Provide the (X, Y) coordinate of the cell's center where the given text is located.  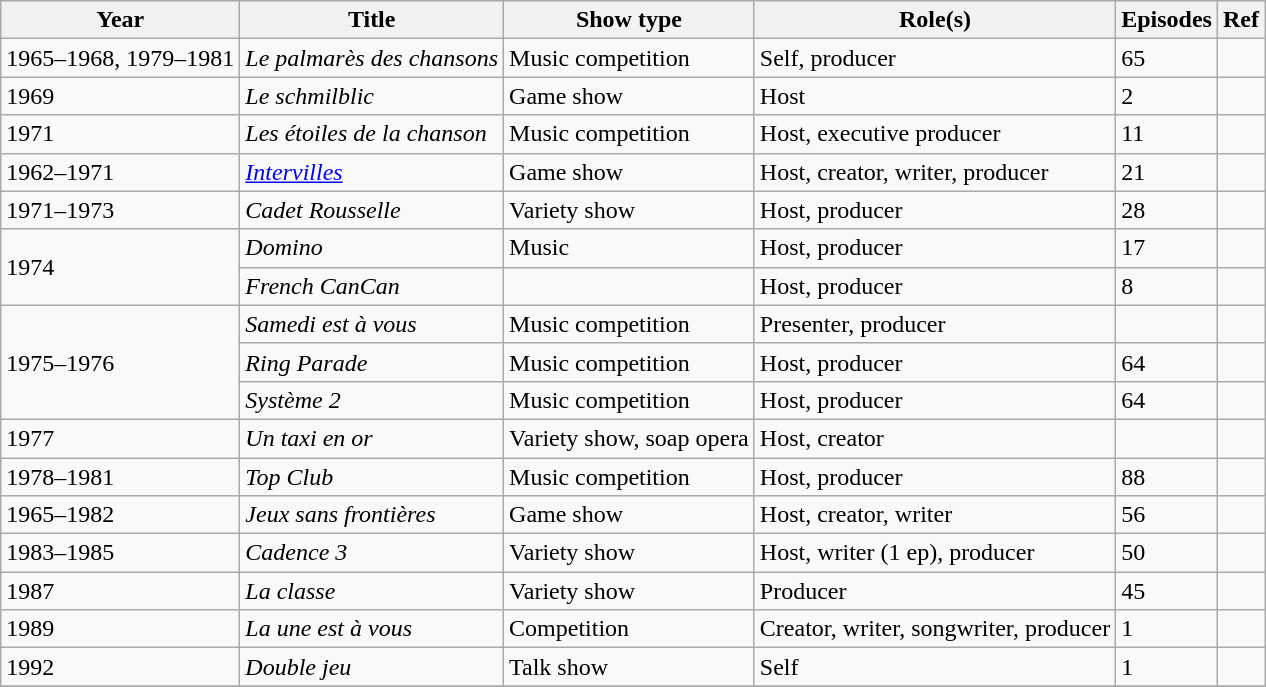
Cadet Rousselle (372, 210)
Host (934, 96)
Role(s) (934, 20)
Le palmarès des chansons (372, 58)
Jeux sans frontières (372, 515)
Ring Parade (372, 362)
French CanCan (372, 286)
1989 (120, 629)
88 (1167, 477)
Ref (1240, 20)
Music (630, 248)
Système 2 (372, 400)
Host, creator, writer, producer (934, 172)
Talk show (630, 667)
8 (1167, 286)
Host, creator, writer (934, 515)
65 (1167, 58)
Creator, writer, songwriter, producer (934, 629)
Show type (630, 20)
Host, executive producer (934, 134)
50 (1167, 553)
Host, writer (1 ep), producer (934, 553)
Title (372, 20)
28 (1167, 210)
Double jeu (372, 667)
17 (1167, 248)
Cadence 3 (372, 553)
Producer (934, 591)
11 (1167, 134)
1971–1973 (120, 210)
1983–1985 (120, 553)
1969 (120, 96)
Self, producer (934, 58)
21 (1167, 172)
2 (1167, 96)
Episodes (1167, 20)
1965–1982 (120, 515)
Samedi est à vous (372, 324)
Top Club (372, 477)
Intervilles (372, 172)
Year (120, 20)
Les étoiles de la chanson (372, 134)
1974 (120, 267)
1992 (120, 667)
Presenter, producer (934, 324)
La une est à vous (372, 629)
1978–1981 (120, 477)
La classe (372, 591)
Competition (630, 629)
1971 (120, 134)
1977 (120, 438)
Self (934, 667)
1965–1968, 1979–1981 (120, 58)
Le schmilblic (372, 96)
Host, creator (934, 438)
45 (1167, 591)
Un taxi en or (372, 438)
Variety show, soap opera (630, 438)
1962–1971 (120, 172)
56 (1167, 515)
Domino (372, 248)
1987 (120, 591)
1975–1976 (120, 362)
